Find where the given text appears and provide that cell's center as (x, y) coordinate. 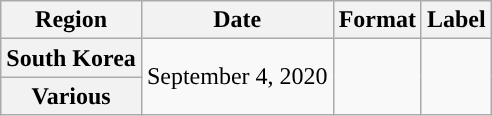
Various (72, 96)
Date (237, 20)
September 4, 2020 (237, 77)
Region (72, 20)
South Korea (72, 58)
Label (456, 20)
Format (377, 20)
